Search for the cell housing the specified text and yield its [x, y] center coordinate. 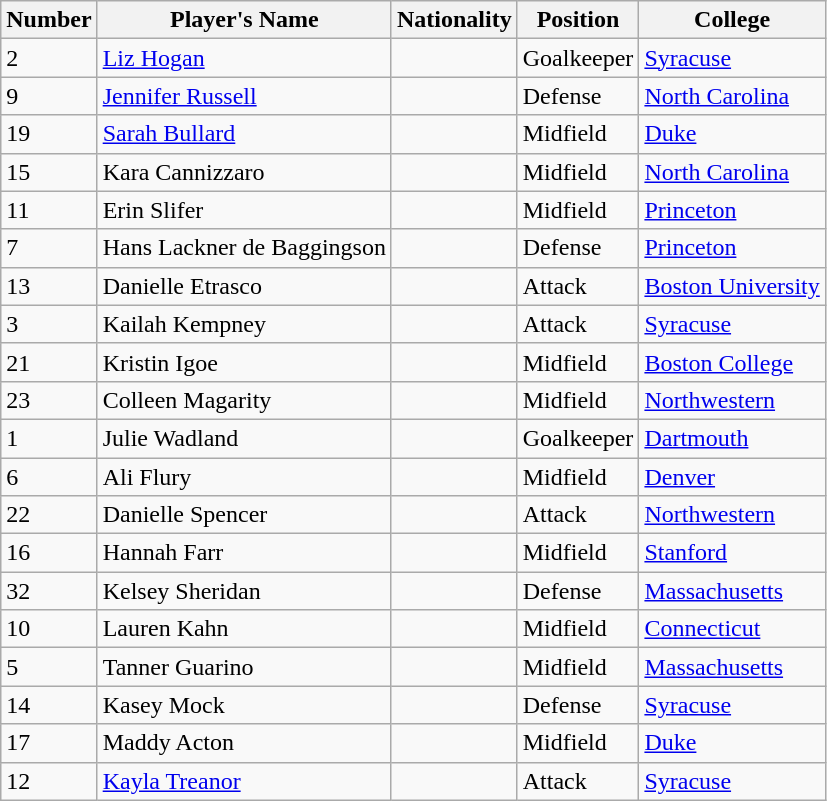
Ali Flury [244, 477]
Position [578, 20]
Dartmouth [732, 438]
23 [49, 400]
Nationality [454, 20]
11 [49, 210]
32 [49, 591]
Julie Wadland [244, 438]
Kailah Kempney [244, 324]
Sarah Bullard [244, 134]
Tanner Guarino [244, 667]
Kasey Mock [244, 705]
2 [49, 58]
Lauren Kahn [244, 629]
Colleen Magarity [244, 400]
17 [49, 743]
Kristin Igoe [244, 362]
Danielle Etrasco [244, 286]
7 [49, 248]
Erin Slifer [244, 210]
Number [49, 20]
Stanford [732, 553]
6 [49, 477]
Denver [732, 477]
5 [49, 667]
Connecticut [732, 629]
15 [49, 172]
Liz Hogan [244, 58]
Danielle Spencer [244, 515]
1 [49, 438]
19 [49, 134]
Maddy Acton [244, 743]
Boston University [732, 286]
10 [49, 629]
Kara Cannizzaro [244, 172]
Boston College [732, 362]
Player's Name [244, 20]
12 [49, 781]
3 [49, 324]
14 [49, 705]
Hannah Farr [244, 553]
Hans Lackner de Baggingson [244, 248]
Jennifer Russell [244, 96]
22 [49, 515]
College [732, 20]
Kayla Treanor [244, 781]
16 [49, 553]
9 [49, 96]
Kelsey Sheridan [244, 591]
13 [49, 286]
21 [49, 362]
